Return the [x, y] coordinate for the center point of the cell that contains the specified text.  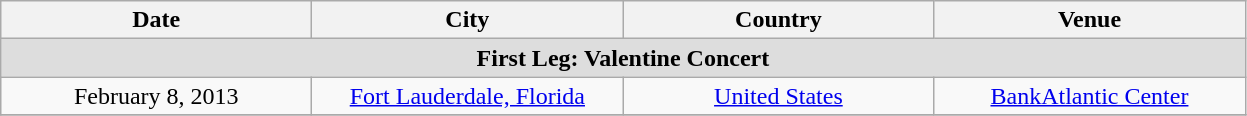
City [468, 20]
February 8, 2013 [156, 96]
Country [778, 20]
Date [156, 20]
United States [778, 96]
BankAtlantic Center [1090, 96]
Fort Lauderdale, Florida [468, 96]
Venue [1090, 20]
First Leg: Valentine Concert [623, 58]
